Detect which cell encompasses the target text, then output its [X, Y] center coordinate. 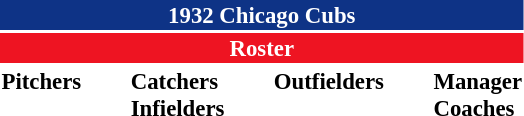
1932 Chicago Cubs [262, 15]
Roster [262, 48]
